From the cell containing the given text, extract its center point as [x, y] coordinate. 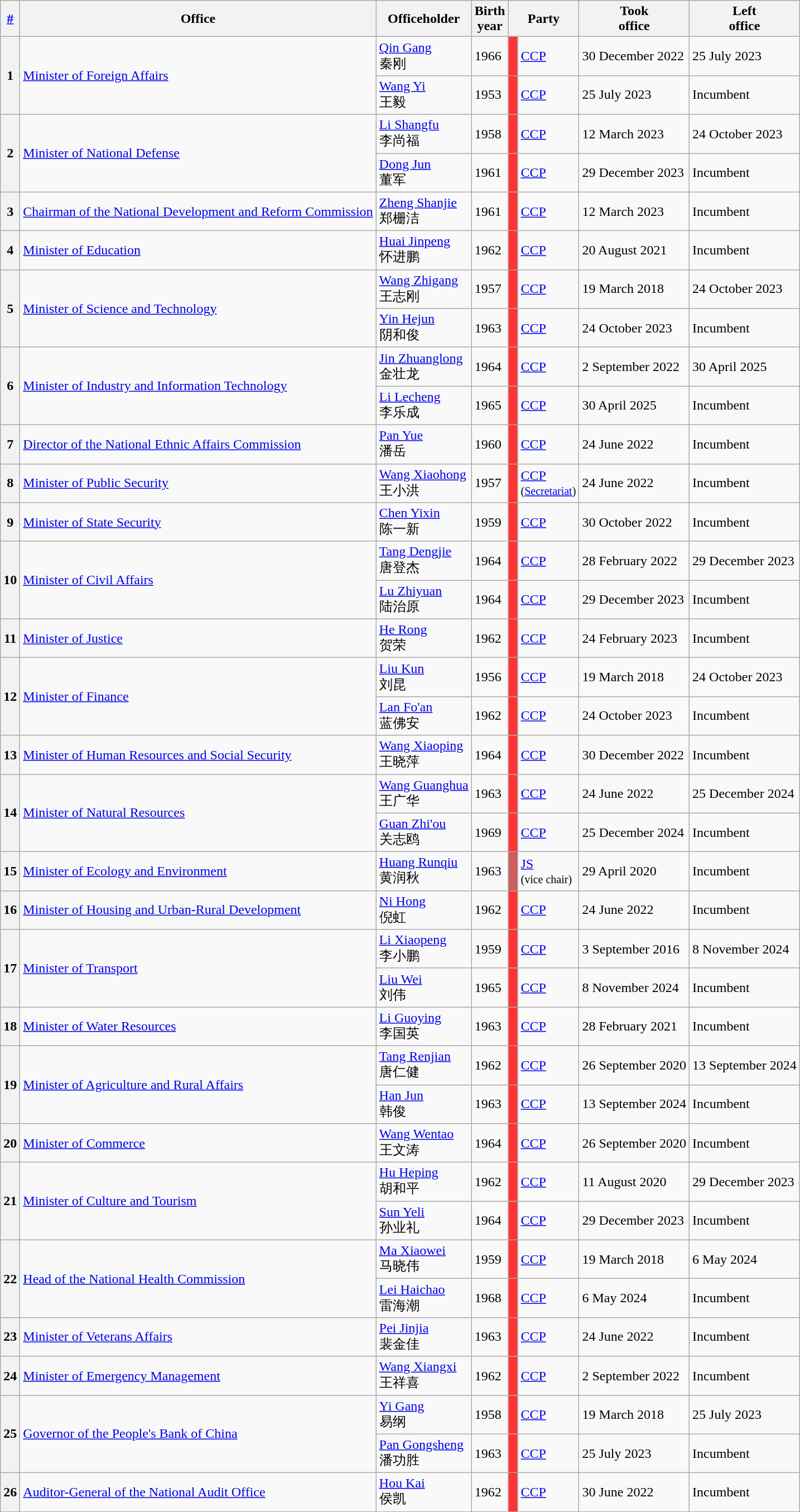
13 [10, 755]
15 [10, 871]
He Rong贺荣 [424, 638]
29 April 2020 [634, 871]
Birthyear [490, 19]
Officeholder [424, 19]
Chen Yixin陈一新 [424, 522]
10 [10, 580]
6 [10, 386]
Qin Gang秦刚 [424, 56]
Tang Renjian唐仁健 [424, 1065]
Yi Gang易纲 [424, 1414]
Minister of Ecology and Environment [198, 871]
5 [10, 308]
CCP(Secretariat) [548, 483]
Li Lecheng李乐成 [424, 406]
Governor of the People's Bank of China [198, 1434]
Pan Gongsheng潘功胜 [424, 1453]
1969 [490, 832]
Pan Yue潘岳 [424, 444]
24 February 2023 [634, 638]
1 [10, 76]
Minister of Justice [198, 638]
8 [10, 483]
Huang Runqiu黄润秋 [424, 871]
28 February 2021 [634, 1027]
Guan Zhi'ou关志鸥 [424, 832]
Yin Hejun阴和俊 [424, 328]
Ni Hong倪虹 [424, 910]
11 August 2020 [634, 1182]
Wang Zhigang王志刚 [424, 289]
Minister of Civil Affairs [198, 580]
19 [10, 1085]
18 [10, 1027]
Li Shangfu李尚福 [424, 134]
20 August 2021 [634, 251]
20 [10, 1143]
Sun Yeli孙业礼 [424, 1221]
JS(vice chair) [548, 871]
Wang Xiaohong王小洪 [424, 483]
# [10, 19]
Li Xiaopeng李小鹏 [424, 949]
Huai Jinpeng怀进鹏 [424, 251]
Han Jun韩俊 [424, 1104]
7 [10, 444]
Wang Xiangxi王祥喜 [424, 1376]
Minister of Industry and Information Technology [198, 386]
30 October 2022 [634, 522]
Minister of Public Security [198, 483]
2 [10, 153]
Li Guoying李国英 [424, 1027]
Ma Xiaowei马晓伟 [424, 1259]
Lei Haichao雷海潮 [424, 1298]
Minister of Water Resources [198, 1027]
Liu Wei刘伟 [424, 988]
Minister of National Defense [198, 153]
Minister of Housing and Urban-Rural Development [198, 910]
Minister of Commerce [198, 1143]
30 June 2022 [634, 1492]
Wang Wentao王文涛 [424, 1143]
Auditor-General of the National Audit Office [198, 1492]
26 [10, 1492]
11 [10, 638]
Minister of Human Resources and Social Security [198, 755]
Director of the National Ethnic Affairs Commission [198, 444]
Office [198, 19]
Minister of Natural Resources [198, 813]
Wang Xiaoping王晓萍 [424, 755]
9 [10, 522]
1966 [490, 56]
4 [10, 251]
28 February 2022 [634, 561]
Minister of Emergency Management [198, 1376]
Chairman of the National Development and Reform Commission [198, 211]
17 [10, 969]
Minister of Science and Technology [198, 308]
Wang Guanghua王广华 [424, 794]
Leftoffice [745, 19]
Minister of Foreign Affairs [198, 76]
Minister of Veterans Affairs [198, 1337]
Tang Dengjie唐登杰 [424, 561]
16 [10, 910]
23 [10, 1337]
Jin Zhuanglong金壮龙 [424, 367]
Minister of Agriculture and Rural Affairs [198, 1085]
Lan Fo'an蓝佛安 [424, 716]
1968 [490, 1298]
25 [10, 1434]
Hou Kai侯凯 [424, 1492]
14 [10, 813]
Party [543, 19]
Dong Jun董军 [424, 172]
Zheng Shanjie郑栅洁 [424, 211]
Lu Zhiyuan陆治原 [424, 600]
Wang Yi王毅 [424, 95]
Minister of Finance [198, 696]
Minister of Education [198, 251]
22 [10, 1279]
Minister of Culture and Tourism [198, 1201]
Minister of Transport [198, 969]
1953 [490, 95]
Head of the National Health Commission [198, 1279]
Tookoffice [634, 19]
12 [10, 696]
24 [10, 1376]
21 [10, 1201]
Pei Jinjia裴金佳 [424, 1337]
Minister of State Security [198, 522]
Hu Heping胡和平 [424, 1182]
3 September 2016 [634, 949]
3 [10, 211]
Liu Kun刘昆 [424, 677]
1956 [490, 677]
1960 [490, 444]
